Detect which cell encompasses the target text, then output its [x, y] center coordinate. 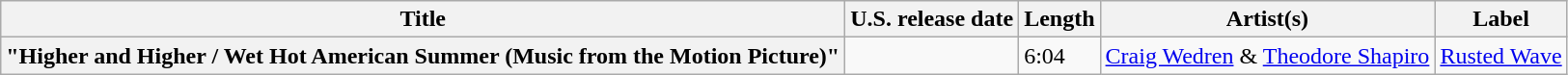
U.S. release date [932, 19]
Length [1059, 19]
Title [423, 19]
Label [1501, 19]
6:04 [1059, 56]
Rusted Wave [1501, 56]
Artist(s) [1268, 19]
Craig Wedren & Theodore Shapiro [1268, 56]
"Higher and Higher / Wet Hot American Summer (Music from the Motion Picture)" [423, 56]
